Extract the (x, y) coordinate from the center of the cell holding the provided text.  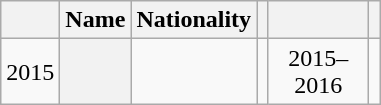
Nationality (194, 20)
Name (96, 20)
2015–2016 (318, 72)
2015 (30, 72)
